Find where the given text appears and provide that cell's center as [x, y] coordinate. 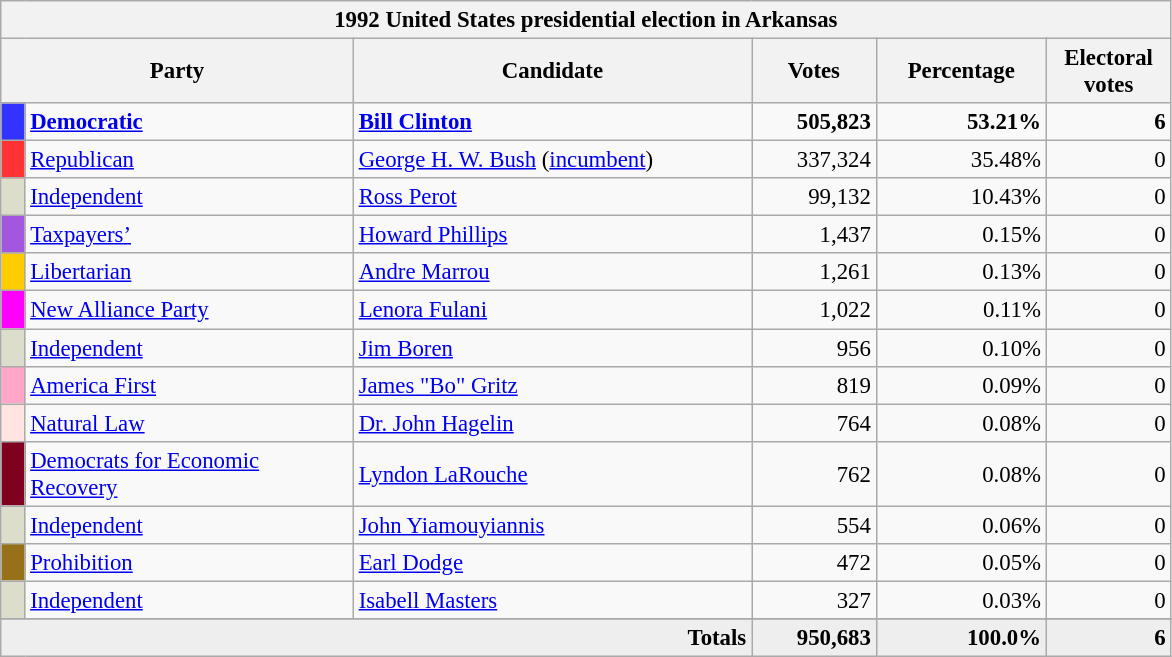
Howard Phillips [552, 235]
Jim Boren [552, 348]
Bill Clinton [552, 122]
Percentage [961, 72]
99,132 [814, 197]
35.48% [961, 160]
0.05% [961, 563]
1,022 [814, 310]
Candidate [552, 72]
53.21% [961, 122]
Totals [376, 638]
Democrats for Economic Recovery [189, 474]
Dr. John Hagelin [552, 423]
956 [814, 348]
1,437 [814, 235]
762 [814, 474]
John Yiamouyiannis [552, 525]
100.0% [961, 638]
0.10% [961, 348]
Earl Dodge [552, 563]
New Alliance Party [189, 310]
Electoral votes [1108, 72]
505,823 [814, 122]
819 [814, 385]
Lyndon LaRouche [552, 474]
764 [814, 423]
327 [814, 600]
472 [814, 563]
1,261 [814, 273]
Libertarian [189, 273]
America First [189, 385]
Ross Perot [552, 197]
Prohibition [189, 563]
Andre Marrou [552, 273]
0.03% [961, 600]
0.09% [961, 385]
Democratic [189, 122]
Votes [814, 72]
Taxpayers’ [189, 235]
1992 United States presidential election in Arkansas [586, 20]
0.15% [961, 235]
Republican [189, 160]
337,324 [814, 160]
10.43% [961, 197]
Party [178, 72]
554 [814, 525]
Natural Law [189, 423]
James "Bo" Gritz [552, 385]
0.06% [961, 525]
Lenora Fulani [552, 310]
0.11% [961, 310]
George H. W. Bush (incumbent) [552, 160]
950,683 [814, 638]
Isabell Masters [552, 600]
0.13% [961, 273]
